Detect which cell encompasses the target text, then output its (x, y) center coordinate. 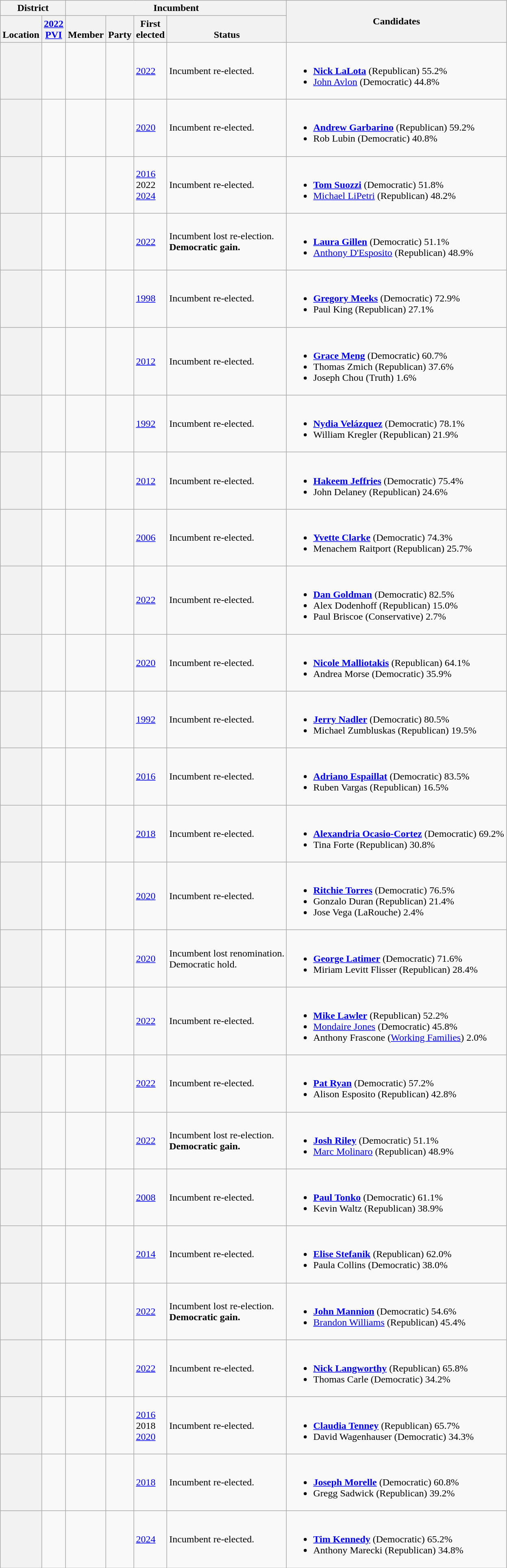
2016 (150, 777)
Nydia Velázquez (Democratic) 78.1%William Kregler (Republican) 21.9% (396, 424)
Member (86, 29)
John Mannion (Democratic) 54.6%Brandon Williams (Republican) 45.4% (396, 1311)
Gregory Meeks (Democratic) 72.9%Paul King (Republican) 27.1% (396, 299)
2024 (150, 1539)
Pat Ryan (Democratic) 57.2%Alison Esposito (Republican) 42.8% (396, 1083)
20162018 2020 (150, 1425)
1998 (150, 299)
Tom Suozzi (Democratic) 51.8%Michael LiPetri (Republican) 48.2% (396, 185)
Party (120, 29)
Location (21, 29)
Claudia Tenney (Republican) 65.7%David Wagenhauser (Democratic) 34.3% (396, 1425)
Josh Riley (Democratic) 51.1%Marc Molinaro (Republican) 48.9% (396, 1140)
Dan Goldman (Democratic) 82.5%Alex Dodenhoff (Republican) 15.0%Paul Briscoe (Conservative) 2.7% (396, 600)
2022PVI (54, 29)
Ritchie Torres (Democratic) 76.5%Gonzalo Duran (Republican) 21.4%Jose Vega (LaRouche) 2.4% (396, 896)
Grace Meng (Democratic) 60.7%Thomas Zmich (Republican) 37.6%Joseph Chou (Truth) 1.6% (396, 361)
Joseph Morelle (Democratic) 60.8%Gregg Sadwick (Republican) 39.2% (396, 1482)
Mike Lawler (Republican) 52.2%Mondaire Jones (Democratic) 45.8%Anthony Frascone (Working Families) 2.0% (396, 1021)
Candidates (396, 21)
Nick Langworthy (Republican) 65.8%Thomas Carle (Democratic) 34.2% (396, 1368)
Laura Gillen (Democratic) 51.1%Anthony D'Esposito (Republican) 48.9% (396, 242)
Yvette Clarke (Democratic) 74.3%Menachem Raitport (Republican) 25.7% (396, 537)
2006 (150, 537)
Andrew Garbarino (Republican) 59.2%Rob Lubin (Democratic) 40.8% (396, 128)
20162022 2024 (150, 185)
Nicole Malliotakis (Republican) 64.1%Andrea Morse (Democratic) 35.9% (396, 662)
Paul Tonko (Democratic) 61.1%Kevin Waltz (Republican) 38.9% (396, 1197)
District (33, 8)
Tim Kennedy (Democratic) 65.2%Anthony Marecki (Republican) 34.8% (396, 1539)
2014 (150, 1254)
Adriano Espaillat (Democratic) 83.5%Ruben Vargas (Republican) 16.5% (396, 777)
2008 (150, 1197)
Alexandria Ocasio-Cortez (Democratic) 69.2%Tina Forte (Republican) 30.8% (396, 834)
Elise Stefanik (Republican) 62.0%Paula Collins (Democratic) 38.0% (396, 1254)
George Latimer (Democratic) 71.6%Miriam Levitt Flisser (Republican) 28.4% (396, 959)
Jerry Nadler (Democratic) 80.5%Michael Zumbluskas (Republican) 19.5% (396, 720)
Hakeem Jeffries (Democratic) 75.4%John Delaney (Republican) 24.6% (396, 480)
Incumbent (176, 8)
Incumbent lost renomination.Democratic hold. (227, 959)
Status (227, 29)
Nick LaLota (Republican) 55.2%John Avlon (Democratic) 44.8% (396, 71)
Firstelected (150, 29)
